Return the (X, Y) coordinate for the center point of the cell that contains the specified text.  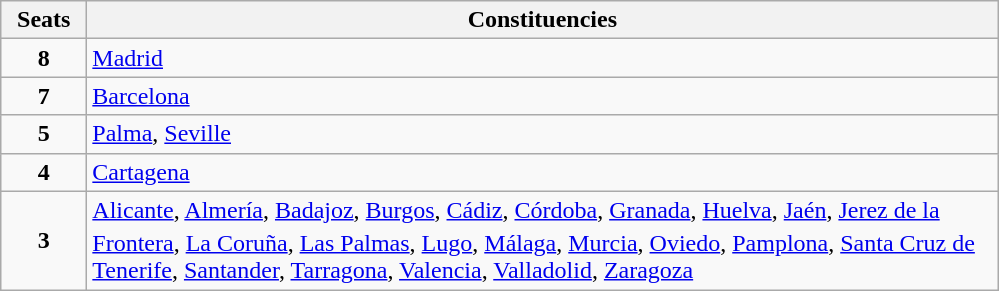
7 (44, 96)
Barcelona (542, 96)
8 (44, 58)
Madrid (542, 58)
5 (44, 134)
Constituencies (542, 20)
4 (44, 172)
Seats (44, 20)
Palma, Seville (542, 134)
3 (44, 240)
Cartagena (542, 172)
